Provide the [X, Y] coordinate of the cell's center where the given text is located.  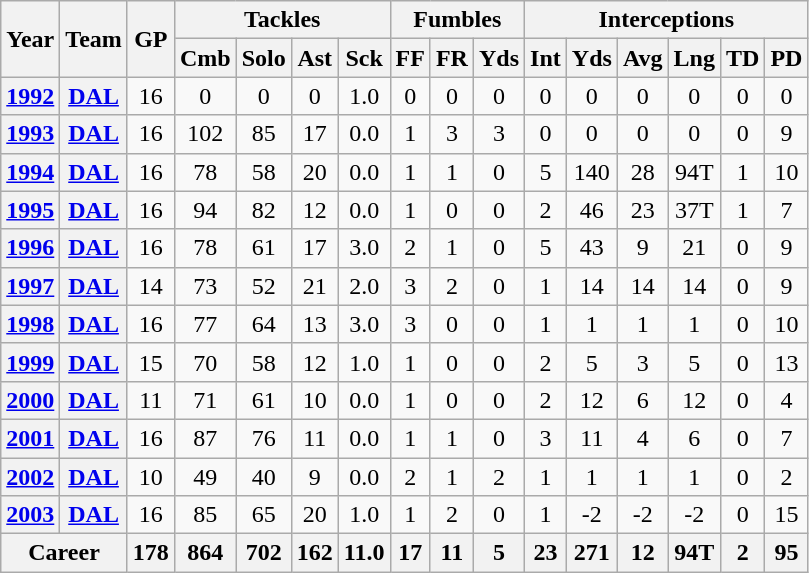
46 [592, 210]
1997 [30, 286]
70 [205, 362]
178 [150, 553]
65 [264, 515]
1993 [30, 134]
28 [642, 172]
2003 [30, 515]
49 [205, 477]
40 [264, 477]
11.0 [364, 553]
2.0 [364, 286]
FF [410, 58]
1994 [30, 172]
Career [64, 553]
37T [694, 210]
271 [592, 553]
102 [205, 134]
Year [30, 39]
Team [94, 39]
Cmb [205, 58]
162 [314, 553]
95 [786, 553]
71 [205, 400]
Fumbles [458, 20]
94 [205, 210]
2002 [30, 477]
82 [264, 210]
Tackles [282, 20]
Ast [314, 58]
Sck [364, 58]
1999 [30, 362]
76 [264, 438]
TD [742, 58]
1996 [30, 248]
77 [205, 324]
FR [452, 58]
Int [546, 58]
2001 [30, 438]
1992 [30, 96]
Avg [642, 58]
1995 [30, 210]
87 [205, 438]
PD [786, 58]
Lng [694, 58]
2000 [30, 400]
Interceptions [666, 20]
702 [264, 553]
GP [150, 39]
43 [592, 248]
64 [264, 324]
52 [264, 286]
140 [592, 172]
864 [205, 553]
Solo [264, 58]
1998 [30, 324]
73 [205, 286]
